Identify which cell holds the provided text, then report its [X, Y] central coordinate. 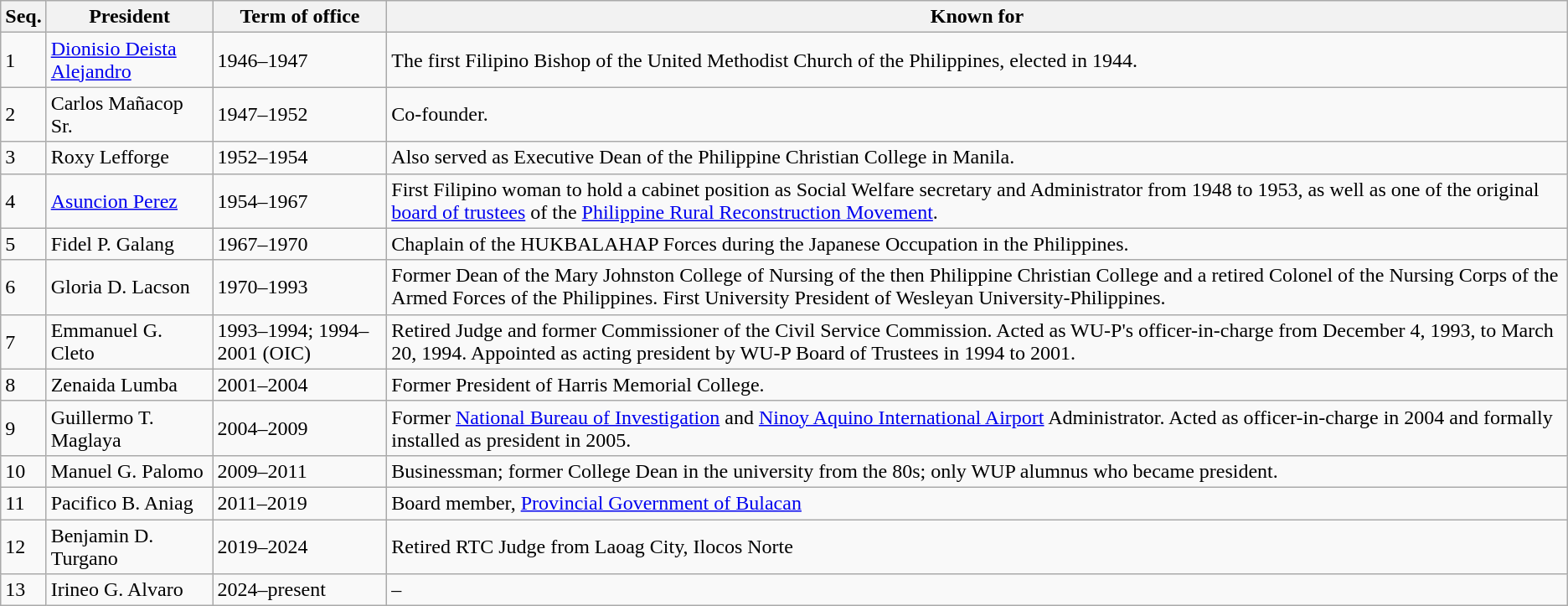
2019–2024 [300, 546]
President [129, 17]
1993–1994; 1994–2001 (OIC) [300, 342]
1946–1947 [300, 60]
Seq. [23, 17]
Dionisio Deista Alejandro [129, 60]
2024–present [300, 590]
Gloria D. Lacson [129, 287]
Manuel G. Palomo [129, 471]
– [977, 590]
Retired RTC Judge from Laoag City, Ilocos Norte [977, 546]
Term of office [300, 17]
8 [23, 385]
12 [23, 546]
The first Filipino Bishop of the United Methodist Church of the Philippines, elected in 1944. [977, 60]
Co-founder. [977, 114]
Also served as Executive Dean of the Philippine Christian College in Manila. [977, 158]
1952–1954 [300, 158]
2 [23, 114]
2004–2009 [300, 427]
Asuncion Perez [129, 201]
1947–1952 [300, 114]
4 [23, 201]
Emmanuel G. Cleto [129, 342]
Guillermo T. Maglaya [129, 427]
2009–2011 [300, 471]
Former President of Harris Memorial College. [977, 385]
Fidel P. Galang [129, 244]
Irineo G. Alvaro [129, 590]
Carlos Mañacop Sr. [129, 114]
1970–1993 [300, 287]
Known for [977, 17]
5 [23, 244]
Benjamin D. Turgano [129, 546]
Roxy Lefforge [129, 158]
3 [23, 158]
Chaplain of the HUKBALAHAP Forces during the Japanese Occupation in the Philippines. [977, 244]
7 [23, 342]
6 [23, 287]
1954–1967 [300, 201]
13 [23, 590]
Board member, Provincial Government of Bulacan [977, 503]
Pacifico B. Aniag [129, 503]
Zenaida Lumba [129, 385]
2011–2019 [300, 503]
Businessman; former College Dean in the university from the 80s; only WUP alumnus who became president. [977, 471]
11 [23, 503]
1967–1970 [300, 244]
10 [23, 471]
1 [23, 60]
9 [23, 427]
2001–2004 [300, 385]
